Return the [x, y] coordinate for the center point of the cell that contains the specified text.  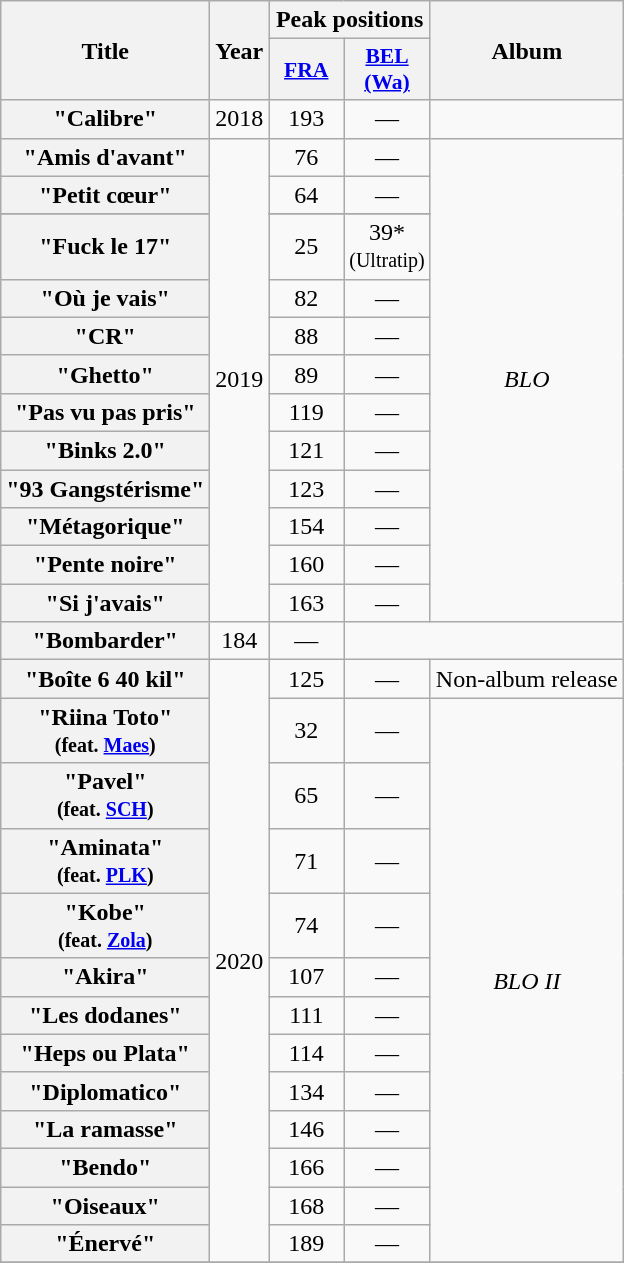
"Amis d'avant" [106, 157]
2018 [240, 119]
"Kobe"(feat. Zola) [106, 926]
168 [306, 1205]
"Boîte 6 40 kil" [106, 679]
82 [306, 298]
"Où je vais" [106, 298]
166 [306, 1167]
"Petit cœur" [106, 195]
71 [306, 860]
74 [306, 926]
BEL (Wa) [388, 70]
"Aminata"(feat. PLK) [106, 860]
107 [306, 977]
Peak positions [350, 20]
"Fuck le 17" [106, 246]
"Pente noire" [106, 565]
"Si j'avais" [106, 603]
134 [306, 1091]
114 [306, 1053]
65 [306, 796]
"Métagorique" [106, 527]
146 [306, 1129]
Year [240, 50]
"Bendo" [106, 1167]
BLO II [526, 980]
123 [306, 489]
125 [306, 679]
Title [106, 50]
64 [306, 195]
"Riina Toto"(feat. Maes) [106, 730]
76 [306, 157]
"Akira" [106, 977]
193 [306, 119]
"93 Gangstérisme" [106, 489]
"Heps ou Plata" [106, 1053]
"Énervé" [106, 1244]
119 [306, 412]
121 [306, 450]
39*(Ultratip) [388, 246]
25 [306, 246]
184 [240, 641]
"Calibre" [106, 119]
"La ramasse" [106, 1129]
"Oiseaux" [106, 1205]
BLO [526, 380]
2020 [240, 962]
189 [306, 1244]
111 [306, 1015]
"Binks 2.0" [106, 450]
"Pas vu pas pris" [106, 412]
154 [306, 527]
88 [306, 336]
160 [306, 565]
32 [306, 730]
2019 [240, 380]
FRA [306, 70]
Album [526, 50]
"Ghetto" [106, 374]
Non-album release [526, 679]
"Diplomatico" [106, 1091]
89 [306, 374]
"Bombarder" [106, 641]
"Pavel"(feat. SCH) [106, 796]
163 [306, 603]
"Les dodanes" [106, 1015]
"CR" [106, 336]
